Pinpoint the cell where the given text exists, returning its [x, y] midpoint coordinate. 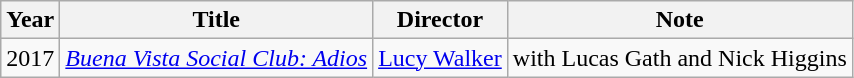
with Lucas Gath and Nick Higgins [680, 58]
2017 [30, 58]
Note [680, 20]
Lucy Walker [440, 58]
Buena Vista Social Club: Adios [216, 58]
Year [30, 20]
Director [440, 20]
Title [216, 20]
